From the cell containing the given text, extract its center point as [x, y] coordinate. 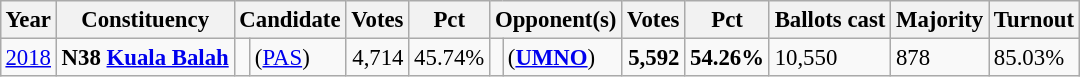
878 [940, 57]
2018 [28, 57]
Majority [940, 20]
Turnout [1034, 20]
Ballots cast [830, 20]
54.26% [728, 57]
Opponent(s) [556, 20]
Constituency [145, 20]
5,592 [654, 57]
45.74% [450, 57]
Year [28, 20]
N38 Kuala Balah [145, 57]
(PAS) [298, 57]
85.03% [1034, 57]
(UMNO) [562, 57]
4,714 [378, 57]
10,550 [830, 57]
Candidate [290, 20]
